Determine the [X, Y] coordinate at the center of the cell enclosing the given text.  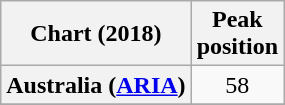
Peakposition [237, 34]
58 [237, 85]
Chart (2018) [96, 34]
Australia (ARIA) [96, 85]
